Locate the cell with the specified text and output its [X, Y] center coordinate. 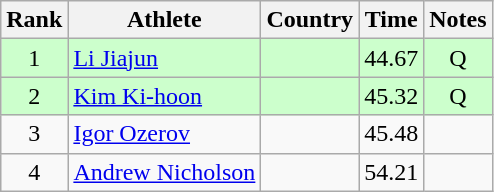
Igor Ozerov [164, 134]
Li Jiajun [164, 58]
45.32 [392, 96]
45.48 [392, 134]
4 [34, 172]
44.67 [392, 58]
54.21 [392, 172]
Kim Ki-hoon [164, 96]
Andrew Nicholson [164, 172]
Time [392, 20]
Rank [34, 20]
Athlete [164, 20]
Country [310, 20]
2 [34, 96]
3 [34, 134]
1 [34, 58]
Notes [458, 20]
